Return the [X, Y] coordinate for the center point of the cell that contains the specified text.  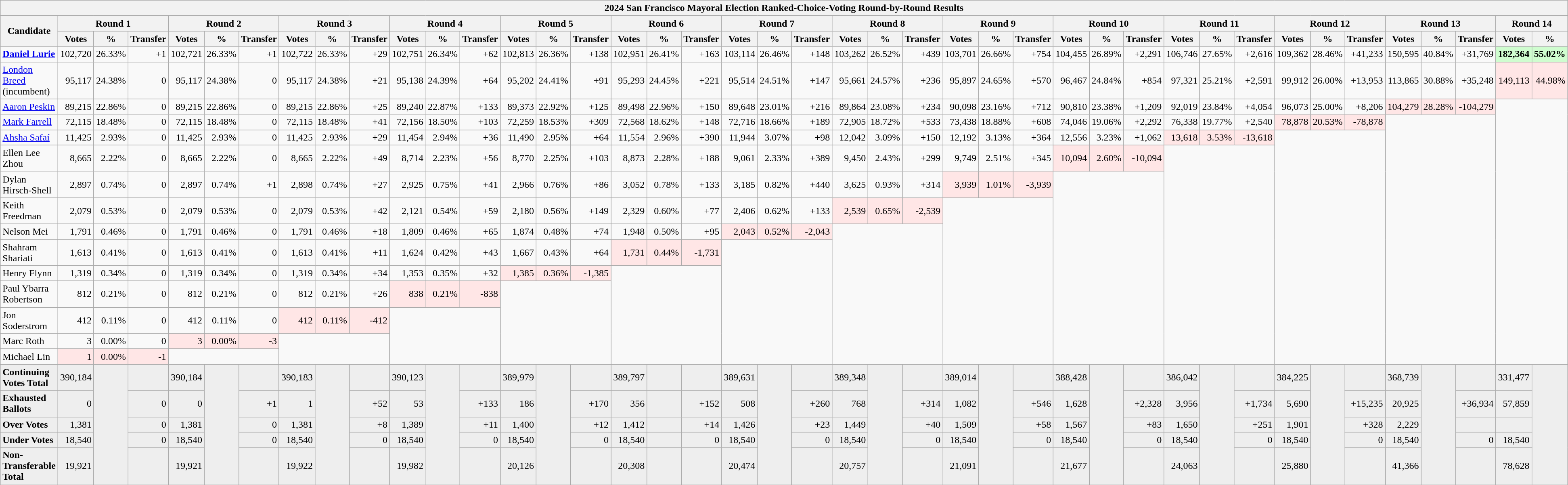
838 [408, 294]
12,042 [850, 137]
+36,934 [1476, 404]
+546 [1033, 404]
+43 [480, 252]
2,121 [408, 211]
72,156 [408, 122]
0.76% [554, 184]
+52 [370, 404]
89,864 [850, 107]
102,951 [629, 54]
25,880 [1292, 466]
104,279 [1403, 107]
97,321 [1182, 80]
25.00% [1328, 107]
-1 [148, 357]
2.25% [554, 158]
22.96% [664, 107]
+83 [1144, 424]
103,701 [961, 54]
0.54% [443, 211]
2,539 [850, 211]
23.08% [886, 107]
26.34% [443, 54]
106,746 [1182, 54]
+23 [812, 424]
+260 [812, 404]
Round 9 [998, 23]
24.84% [1107, 80]
95,661 [850, 80]
+152 [701, 404]
+58 [1033, 424]
95,897 [961, 80]
3.09% [886, 137]
96,467 [1071, 80]
1,400 [518, 424]
25.21% [1217, 80]
2.95% [554, 137]
0.43% [554, 252]
24.57% [886, 80]
1,412 [629, 424]
Round 13 [1440, 23]
109,362 [1292, 54]
+328 [1365, 424]
95,202 [518, 80]
2,966 [518, 184]
89,648 [739, 107]
26.46% [775, 54]
24.65% [996, 80]
Continuing Votes Total [29, 377]
Henry Flynn [29, 273]
12,556 [1071, 137]
2,925 [408, 184]
3,939 [961, 184]
0.60% [664, 211]
26.52% [886, 54]
18.53% [554, 122]
+42 [370, 211]
384,225 [1292, 377]
356 [629, 404]
102,751 [408, 54]
0.36% [554, 273]
+125 [591, 107]
74,046 [1071, 122]
331,477 [1514, 377]
0.56% [554, 211]
+147 [812, 80]
+236 [923, 80]
0.65% [886, 211]
102,721 [186, 54]
3.53% [1217, 137]
186 [518, 404]
103,262 [850, 54]
2,898 [297, 184]
72,259 [518, 122]
+12 [591, 424]
99,912 [1292, 80]
1,628 [1071, 404]
+56 [480, 158]
Ellen Lee Zhou [29, 158]
+189 [812, 122]
1,426 [739, 424]
1,624 [408, 252]
+77 [701, 211]
18.62% [664, 122]
+251 [1254, 424]
2,229 [1403, 424]
3,625 [850, 184]
Mark Farrell [29, 122]
Round 6 [666, 23]
+25 [370, 107]
0.93% [886, 184]
+309 [591, 122]
89,498 [629, 107]
22.87% [443, 107]
1,449 [850, 424]
386,042 [1182, 377]
18.88% [996, 122]
8,770 [518, 158]
Daniel Lurie [29, 54]
Round 1 [113, 23]
+40 [923, 424]
0.44% [664, 252]
1.01% [996, 184]
9,450 [850, 158]
Round 12 [1330, 23]
+62 [480, 54]
+1,062 [1144, 137]
89,373 [518, 107]
28.28% [1438, 107]
24.41% [554, 80]
2.94% [443, 137]
389,348 [850, 377]
113,865 [1403, 80]
389,797 [629, 377]
+13,953 [1365, 80]
+2,616 [1254, 54]
30.88% [1438, 80]
-2,043 [812, 231]
92,019 [1182, 107]
+41,233 [1365, 54]
28.46% [1328, 54]
-3 [259, 341]
+8 [370, 424]
+221 [701, 80]
3,185 [739, 184]
Candidate [29, 31]
390,123 [408, 377]
23.16% [996, 107]
+31,769 [1476, 54]
26.41% [664, 54]
+345 [1033, 158]
Under Votes [29, 440]
+138 [591, 54]
Marc Roth [29, 341]
Round 2 [224, 23]
+712 [1033, 107]
53 [408, 404]
1,650 [1182, 424]
20,925 [1403, 404]
Dylan Hirsch-Shell [29, 184]
2.51% [996, 158]
0.75% [443, 184]
20,126 [518, 466]
+95 [701, 231]
26.36% [554, 54]
+440 [812, 184]
+2,328 [1144, 404]
96,073 [1292, 107]
27.65% [1217, 54]
2,180 [518, 211]
26.66% [996, 54]
Michael Lin [29, 357]
0.62% [775, 211]
+59 [480, 211]
+299 [923, 158]
3,052 [629, 184]
+364 [1033, 137]
149,113 [1514, 80]
2.33% [775, 158]
23.84% [1217, 107]
+439 [923, 54]
1,353 [408, 273]
103,114 [739, 54]
102,813 [518, 54]
26.00% [1328, 80]
Round 5 [556, 23]
41,366 [1403, 466]
73,438 [961, 122]
+98 [812, 137]
150,595 [1403, 54]
2,406 [739, 211]
+570 [1033, 80]
+36 [480, 137]
768 [850, 404]
3.23% [1107, 137]
2,043 [739, 231]
22.92% [554, 107]
5,690 [1292, 404]
+1,734 [1254, 404]
London Breed (incumbent) [29, 80]
Nelson Mei [29, 231]
1,567 [1071, 424]
11,454 [408, 137]
95,138 [408, 80]
26.89% [1107, 54]
90,098 [961, 107]
3,956 [1182, 404]
Aaron Peskin [29, 107]
3.13% [996, 137]
-10,094 [1144, 158]
+35,248 [1476, 80]
+188 [701, 158]
11,554 [629, 137]
+27 [370, 184]
2.96% [664, 137]
11,490 [518, 137]
0.42% [443, 252]
-2,539 [923, 211]
19.06% [1107, 122]
40.84% [1438, 54]
+32 [480, 273]
24.39% [443, 80]
Round 11 [1219, 23]
+2,540 [1254, 122]
8,873 [629, 158]
19,982 [408, 466]
2,329 [629, 211]
Round 4 [445, 23]
+170 [591, 404]
+74 [591, 231]
+854 [1144, 80]
102,720 [76, 54]
20,308 [629, 466]
182,364 [1514, 54]
9,749 [961, 158]
+163 [701, 54]
72,716 [739, 122]
389,979 [518, 377]
+608 [1033, 122]
55.02% [1550, 54]
76,338 [1182, 122]
+65 [480, 231]
-838 [480, 294]
+533 [923, 122]
78,628 [1514, 466]
9,061 [739, 158]
12,192 [961, 137]
Non-Transferable Total [29, 466]
1,389 [408, 424]
18.72% [886, 122]
-78,878 [1365, 122]
20.53% [1328, 122]
390,183 [297, 377]
72,568 [629, 122]
Exhausted Ballots [29, 404]
389,014 [961, 377]
19,922 [297, 466]
Ahsha Safaí [29, 137]
72,905 [850, 122]
1,082 [961, 404]
24,063 [1182, 466]
Round 3 [334, 23]
23.01% [775, 107]
Round 7 [777, 23]
3.07% [775, 137]
Round 8 [888, 23]
90,810 [1071, 107]
+149 [591, 211]
+2,591 [1254, 80]
24.51% [775, 80]
+4,054 [1254, 107]
-104,279 [1476, 107]
11,944 [739, 137]
1,667 [518, 252]
18.50% [443, 122]
2.43% [886, 158]
Round 10 [1109, 23]
+21 [370, 80]
0.35% [443, 273]
389,631 [739, 377]
2.23% [443, 158]
1,901 [1292, 424]
+390 [701, 137]
+216 [812, 107]
+2,292 [1144, 122]
1,948 [629, 231]
0.48% [554, 231]
2.28% [664, 158]
Keith Freedman [29, 211]
-13,618 [1254, 137]
+754 [1033, 54]
+8,206 [1365, 107]
+49 [370, 158]
+1,209 [1144, 107]
19.77% [1217, 122]
57,859 [1514, 404]
89,240 [408, 107]
95,514 [739, 80]
21,677 [1071, 466]
23.38% [1107, 107]
Paul Ybarra Robertson [29, 294]
+18 [370, 231]
Over Votes [29, 424]
0.50% [664, 231]
Shahram Shariati [29, 252]
1,385 [518, 273]
+14 [701, 424]
44.98% [1550, 80]
1,874 [518, 231]
0.52% [775, 231]
+389 [812, 158]
21,091 [961, 466]
102,722 [297, 54]
-3,939 [1033, 184]
8,714 [408, 158]
-412 [370, 321]
2.60% [1107, 158]
95,293 [629, 80]
+15,235 [1365, 404]
1,809 [408, 231]
1,731 [629, 252]
+34 [370, 273]
13,618 [1182, 137]
1,509 [961, 424]
+86 [591, 184]
2024 San Francisco Mayoral Election Ranked-Choice-Voting Round-by-Round Results [784, 8]
78,878 [1292, 122]
20,474 [739, 466]
+91 [591, 80]
368,739 [1403, 377]
18.66% [775, 122]
-1,731 [701, 252]
+2,291 [1144, 54]
508 [739, 404]
0.82% [775, 184]
0.78% [664, 184]
Round 14 [1532, 23]
Jon Soderstrom [29, 321]
104,455 [1071, 54]
+26 [370, 294]
24.45% [664, 80]
10,094 [1071, 158]
-1,385 [591, 273]
20,757 [850, 466]
388,428 [1071, 377]
+234 [923, 107]
